Return [X, Y] of the center of cell containing provided text 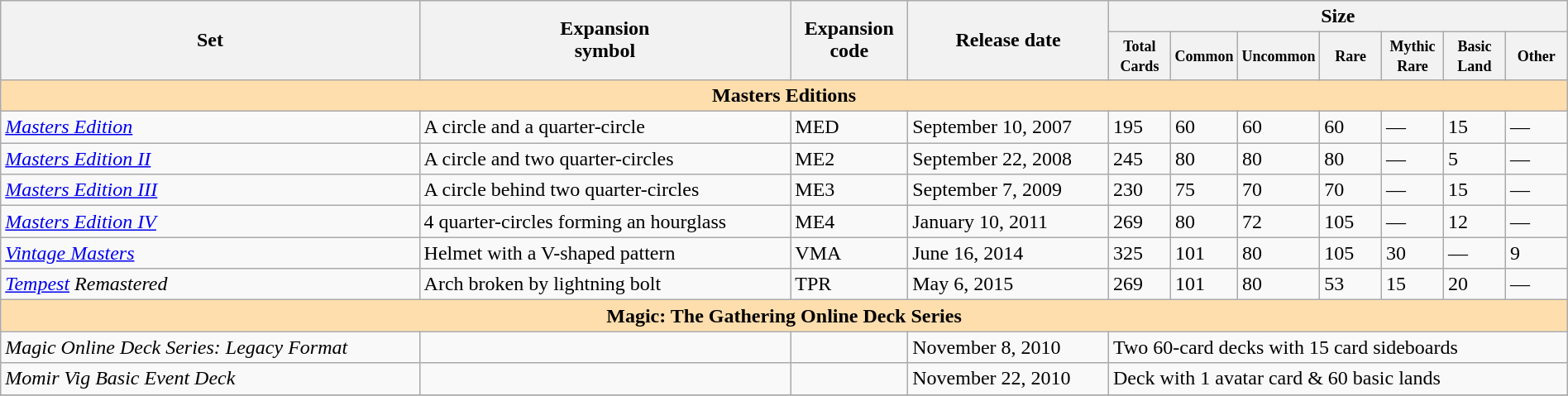
ME4 [849, 222]
Masters Edition [210, 127]
195 [1140, 127]
A circle behind two quarter-circles [605, 190]
Common [1204, 56]
12 [1474, 222]
MED [849, 127]
November 8, 2010 [1009, 347]
325 [1140, 253]
53 [1351, 284]
A circle and a quarter-circle [605, 127]
January 10, 2011 [1009, 222]
Helmet with a V-shaped pattern [605, 253]
Masters Edition III [210, 190]
72 [1279, 222]
Two 60-card decks with 15 card sideboards [1338, 347]
Release date [1009, 41]
230 [1140, 190]
June 16, 2014 [1009, 253]
20 [1474, 284]
Magic Online Deck Series: Legacy Format [210, 347]
Other [1537, 56]
VMA [849, 253]
Expansioncode [849, 41]
November 22, 2010 [1009, 379]
Tempest Remastered [210, 284]
May 6, 2015 [1009, 284]
245 [1140, 159]
30 [1413, 253]
Masters Editions [784, 95]
Deck with 1 avatar card & 60 basic lands [1338, 379]
5 [1474, 159]
Total Cards [1140, 56]
A circle and two quarter-circles [605, 159]
Basic Land [1474, 56]
September 10, 2007 [1009, 127]
Momir Vig Basic Event Deck [210, 379]
Expansionsymbol [605, 41]
Masters Edition II [210, 159]
Arch broken by lightning bolt [605, 284]
ME3 [849, 190]
September 22, 2008 [1009, 159]
Rare [1351, 56]
Set [210, 41]
Masters Edition IV [210, 222]
4 quarter-circles forming an hourglass [605, 222]
Mythic Rare [1413, 56]
75 [1204, 190]
September 7, 2009 [1009, 190]
TPR [849, 284]
Uncommon [1279, 56]
Magic: The Gathering Online Deck Series [784, 316]
Vintage Masters [210, 253]
ME2 [849, 159]
9 [1537, 253]
Size [1338, 17]
